Pinpoint the cell where the given text exists, returning its [X, Y] midpoint coordinate. 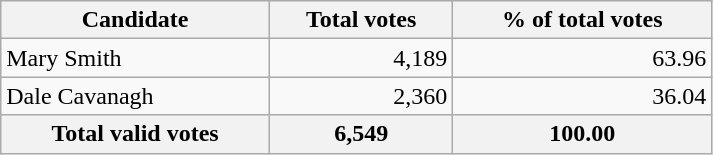
6,549 [360, 134]
63.96 [582, 58]
Candidate [136, 20]
36.04 [582, 96]
2,360 [360, 96]
Mary Smith [136, 58]
% of total votes [582, 20]
Dale Cavanagh [136, 96]
Total valid votes [136, 134]
100.00 [582, 134]
4,189 [360, 58]
Total votes [360, 20]
